Determine the [X, Y] coordinate at the center of the cell enclosing the given text.  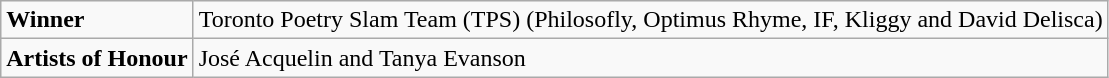
Toronto Poetry Slam Team (TPS) (Philosofly, Optimus Rhyme, IF, Kliggy and David Delisca) [650, 20]
José Acquelin and Tanya Evanson [650, 58]
Winner [97, 20]
Artists of Honour [97, 58]
